Capture the cell that displays the provided text and extract its (X, Y) central coordinate. 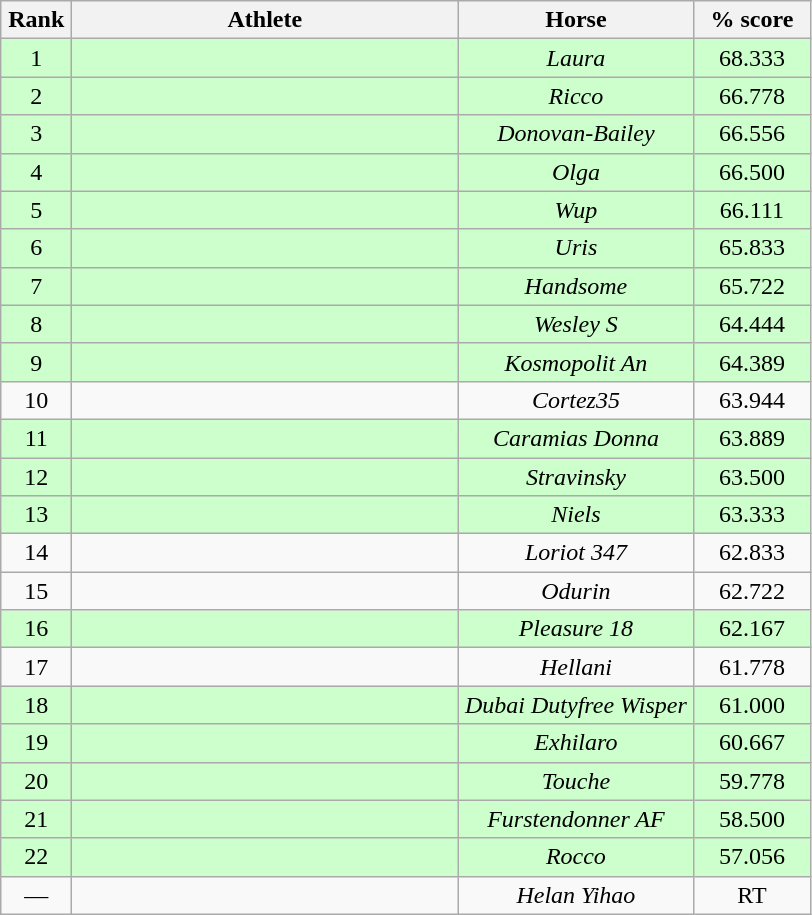
Helan Yihao (576, 895)
Odurin (576, 591)
62.167 (752, 629)
7 (36, 286)
60.667 (752, 743)
64.444 (752, 324)
21 (36, 819)
63.944 (752, 400)
Exhilaro (576, 743)
Uris (576, 248)
15 (36, 591)
13 (36, 515)
66.500 (752, 172)
58.500 (752, 819)
Athlete (265, 20)
12 (36, 477)
Niels (576, 515)
8 (36, 324)
66.556 (752, 134)
Wup (576, 210)
63.889 (752, 438)
Rank (36, 20)
Pleasure 18 (576, 629)
16 (36, 629)
18 (36, 705)
Furstendonner AF (576, 819)
Stravinsky (576, 477)
5 (36, 210)
6 (36, 248)
RT (752, 895)
65.722 (752, 286)
Ricco (576, 96)
Touche (576, 781)
20 (36, 781)
63.333 (752, 515)
4 (36, 172)
Loriot 347 (576, 553)
Horse (576, 20)
Hellani (576, 667)
63.500 (752, 477)
Handsome (576, 286)
65.833 (752, 248)
59.778 (752, 781)
Wesley S (576, 324)
10 (36, 400)
61.778 (752, 667)
17 (36, 667)
% score (752, 20)
19 (36, 743)
62.833 (752, 553)
9 (36, 362)
Rocco (576, 857)
Donovan-Bailey (576, 134)
— (36, 895)
66.778 (752, 96)
64.389 (752, 362)
Cortez35 (576, 400)
3 (36, 134)
61.000 (752, 705)
57.056 (752, 857)
62.722 (752, 591)
11 (36, 438)
Kosmopolit An (576, 362)
Olga (576, 172)
66.111 (752, 210)
1 (36, 58)
68.333 (752, 58)
Caramias Donna (576, 438)
Laura (576, 58)
22 (36, 857)
14 (36, 553)
2 (36, 96)
Dubai Dutyfree Wisper (576, 705)
